Search for the cell housing the specified text and yield its [x, y] center coordinate. 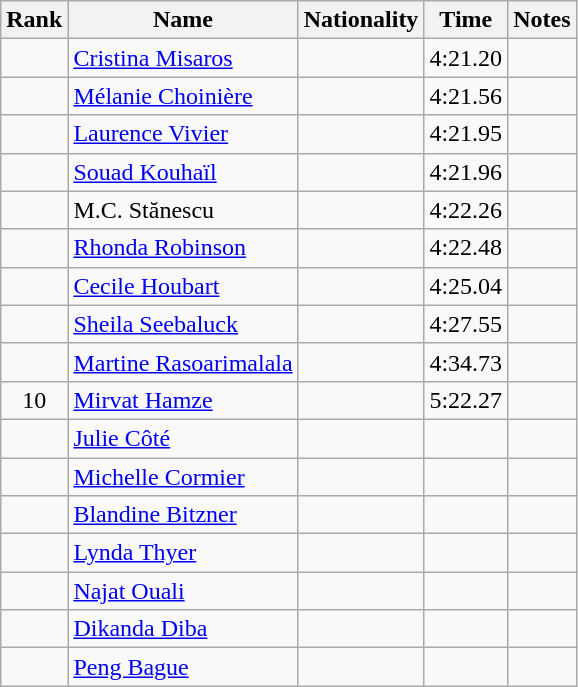
Name [183, 20]
Peng Bague [183, 667]
4:22.26 [466, 210]
Notes [542, 20]
4:21.95 [466, 134]
Rhonda Robinson [183, 248]
Time [466, 20]
Julie Côté [183, 438]
5:22.27 [466, 400]
Nationality [361, 20]
Souad Kouhaïl [183, 172]
4:34.73 [466, 362]
Martine Rasoarimalala [183, 362]
Laurence Vivier [183, 134]
Cristina Misaros [183, 58]
4:22.48 [466, 248]
Sheila Seebaluck [183, 324]
Mirvat Hamze [183, 400]
Dikanda Diba [183, 629]
10 [34, 400]
Cecile Houbart [183, 286]
Michelle Cormier [183, 477]
4:21.20 [466, 58]
Rank [34, 20]
Lynda Thyer [183, 553]
4:21.56 [466, 96]
4:21.96 [466, 172]
Blandine Bitzner [183, 515]
Najat Ouali [183, 591]
4:27.55 [466, 324]
4:25.04 [466, 286]
M.C. Stănescu [183, 210]
Mélanie Choinière [183, 96]
